Capture the cell that displays the provided text and extract its (x, y) central coordinate. 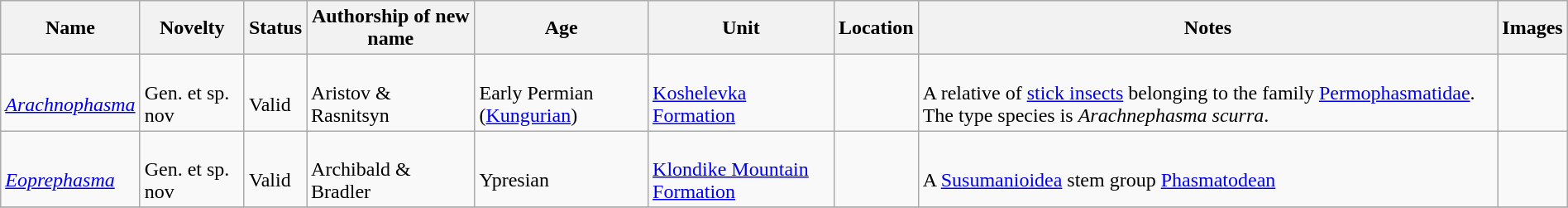
Novelty (192, 28)
A relative of stick insects belonging to the family Permophasmatidae. The type species is Arachnephasma scurra. (1207, 93)
Location (876, 28)
Eoprephasma (70, 169)
Images (1532, 28)
Unit (741, 28)
Klondike Mountain Formation (741, 169)
Status (275, 28)
Arachnophasma (70, 93)
Ypresian (562, 169)
A Susumanioidea stem group Phasmatodean (1207, 169)
Aristov & Rasnitsyn (390, 93)
Koshelevka Formation (741, 93)
Age (562, 28)
Authorship of new name (390, 28)
Archibald & Bradler (390, 169)
Name (70, 28)
Notes (1207, 28)
Early Permian (Kungurian) (562, 93)
